Scan for the cell matching the given text and deliver its [x, y] coordinate at center. 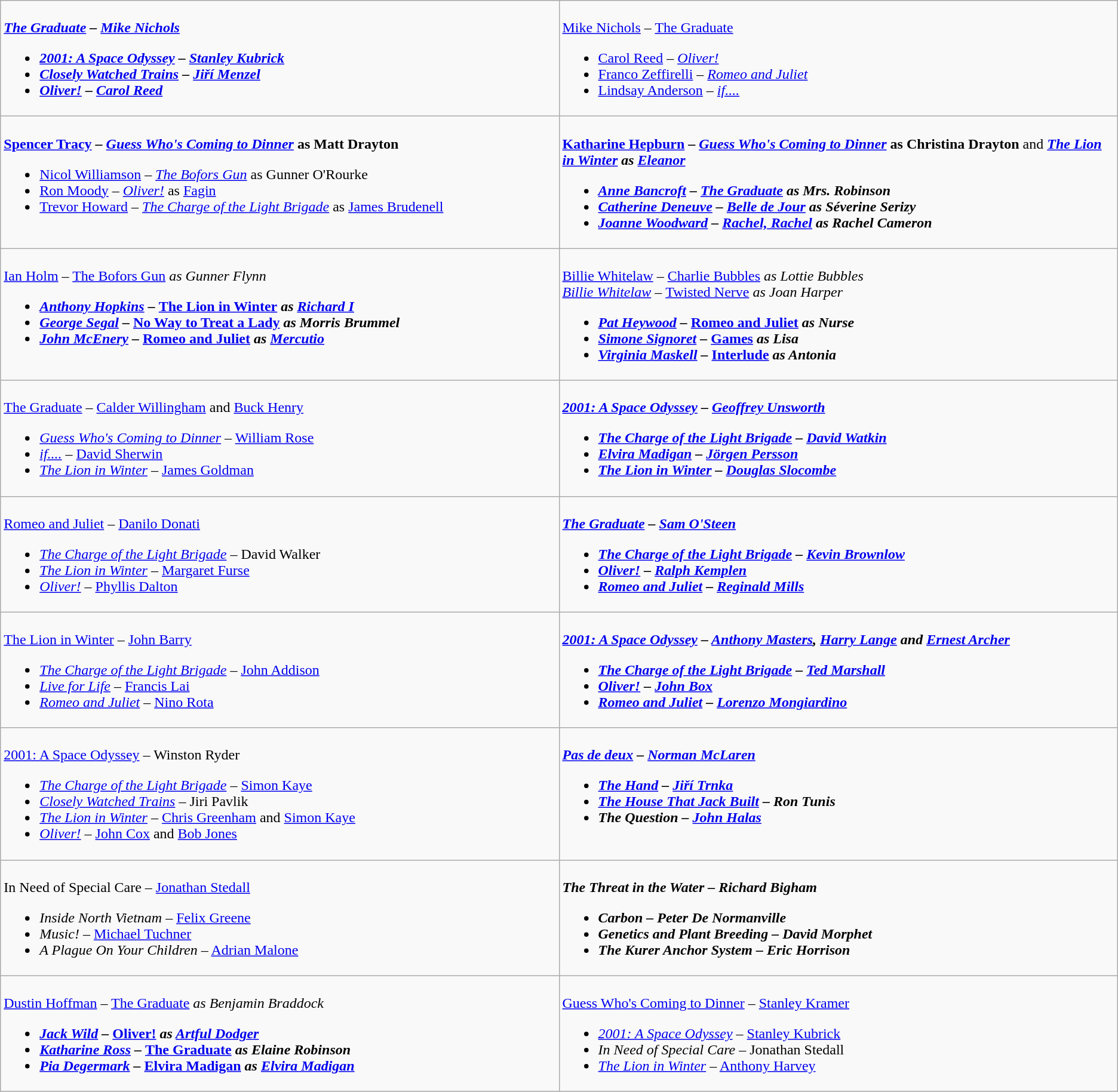
The Graduate – Mike Nichols2001: A Space Odyssey – Stanley KubrickClosely Watched Trains – Jiří MenzelOliver! – Carol Reed [279, 59]
In Need of Special Care – Jonathan StedallInside North Vietnam – Felix GreeneMusic! – Michael TuchnerA Plague On Your Children – Adrian Malone [279, 918]
The Graduate – Sam O'SteenThe Charge of the Light Brigade – Kevin BrownlowOliver! – Ralph KemplenRomeo and Juliet – Reginald Mills [838, 554]
Mike Nichols – The GraduateCarol Reed – Oliver!Franco Zeffirelli – Romeo and JulietLindsay Anderson – if.... [838, 59]
Pas de deux – Norman McLarenThe Hand – Jiří TrnkaThe House That Jack Built – Ron TunisThe Question – John Halas [838, 794]
The Graduate – Calder Willingham and Buck HenryGuess Who's Coming to Dinner – William Roseif.... – David SherwinThe Lion in Winter – James Goldman [279, 438]
Romeo and Juliet – Danilo DonatiThe Charge of the Light Brigade – David WalkerThe Lion in Winter – Margaret FurseOliver! – Phyllis Dalton [279, 554]
The Lion in Winter – John BarryThe Charge of the Light Brigade – John AddisonLive for Life – Francis LaiRomeo and Juliet – Nino Rota [279, 670]
